Identify which cell holds the provided text, then report its (x, y) central coordinate. 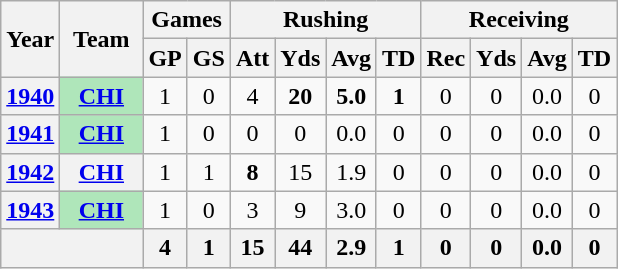
1940 (30, 96)
8 (252, 172)
Rushing (326, 20)
3.0 (352, 210)
44 (300, 248)
1943 (30, 210)
1.9 (352, 172)
Year (30, 39)
1942 (30, 172)
5.0 (352, 96)
20 (300, 96)
1941 (30, 134)
Receiving (519, 20)
GP (165, 58)
Team (102, 39)
Att (252, 58)
9 (300, 210)
GS (208, 58)
3 (252, 210)
Games (186, 20)
Rec (446, 58)
2.9 (352, 248)
